Extract the (X, Y) coordinate from the center of the cell holding the provided text.  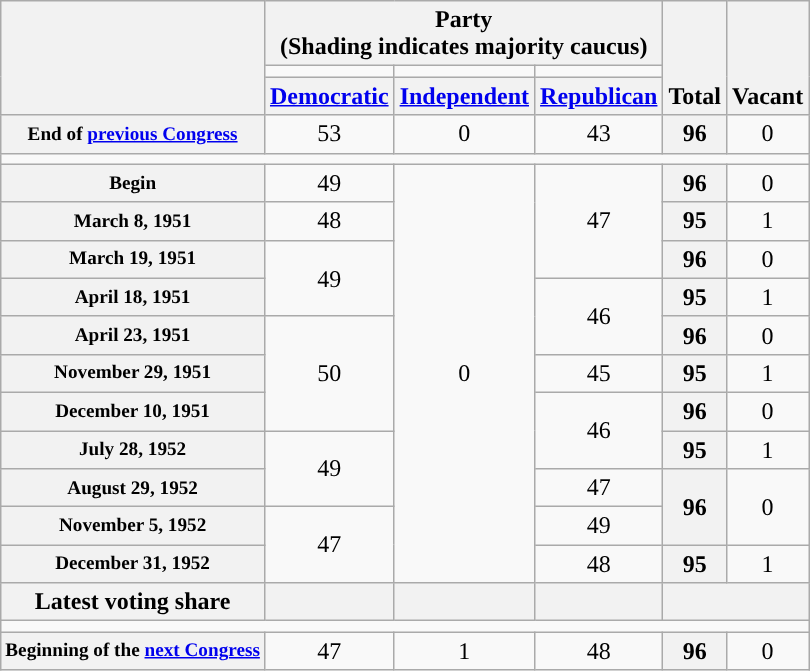
March 19, 1951 (133, 259)
April 18, 1951 (133, 297)
Vacant (768, 58)
April 23, 1951 (133, 335)
Party (Shading indicates majority caucus) (464, 34)
Beginning of the next Congress (133, 651)
July 28, 1952 (133, 449)
43 (599, 134)
Begin (133, 183)
Republican (599, 96)
53 (329, 134)
March 8, 1951 (133, 221)
End of previous Congress (133, 134)
November 29, 1951 (133, 373)
Total (695, 58)
Democratic (329, 96)
50 (329, 373)
November 5, 1952 (133, 526)
45 (599, 373)
December 31, 1952 (133, 564)
August 29, 1952 (133, 488)
December 10, 1951 (133, 411)
Independent (464, 96)
Latest voting share (133, 602)
